Detect which cell encompasses the target text, then output its [x, y] center coordinate. 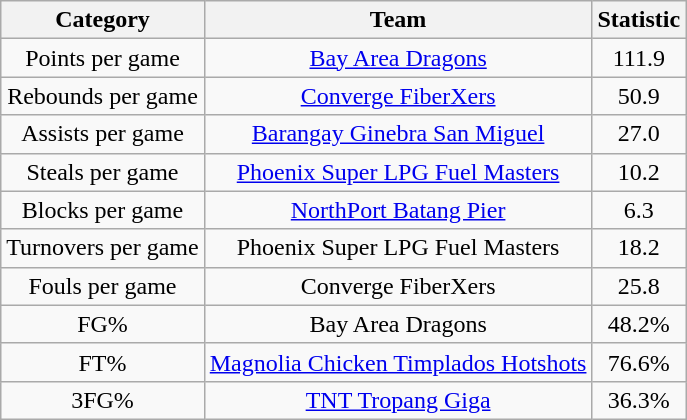
Points per game [102, 58]
36.3% [639, 400]
10.2 [639, 172]
Team [398, 20]
48.2% [639, 324]
25.8 [639, 286]
Barangay Ginebra San Miguel [398, 134]
Fouls per game [102, 286]
Steals per game [102, 172]
TNT Tropang Giga [398, 400]
Blocks per game [102, 210]
50.9 [639, 96]
6.3 [639, 210]
NorthPort Batang Pier [398, 210]
FG% [102, 324]
Turnovers per game [102, 248]
Assists per game [102, 134]
Statistic [639, 20]
111.9 [639, 58]
27.0 [639, 134]
Magnolia Chicken Timplados Hotshots [398, 362]
FT% [102, 362]
76.6% [639, 362]
18.2 [639, 248]
Rebounds per game [102, 96]
3FG% [102, 400]
Category [102, 20]
